Find where the given text appears and provide that cell's center as [X, Y] coordinate. 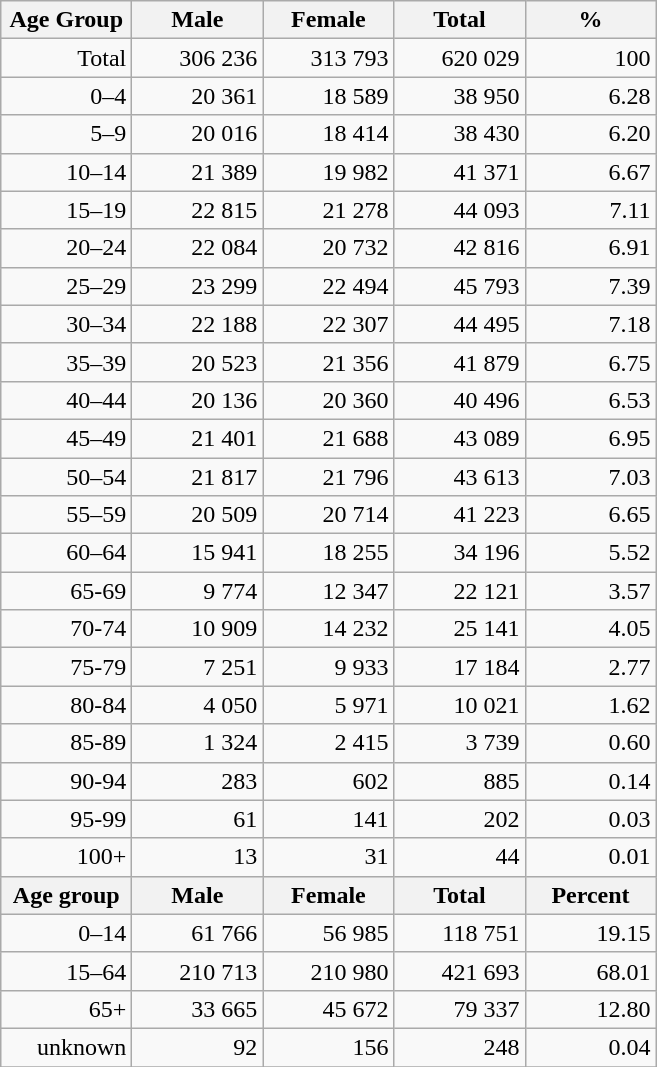
2 415 [328, 743]
20–24 [66, 248]
21 401 [198, 438]
12 347 [328, 591]
6.53 [590, 400]
118 751 [460, 933]
45 793 [460, 286]
45–49 [66, 438]
20 361 [198, 96]
65-69 [66, 591]
79 337 [460, 1009]
6.20 [590, 134]
22 084 [198, 248]
7.18 [590, 324]
4.05 [590, 629]
15–19 [66, 210]
22 494 [328, 286]
41 879 [460, 362]
0–14 [66, 933]
18 414 [328, 134]
20 523 [198, 362]
210 980 [328, 971]
18 255 [328, 553]
313 793 [328, 58]
6.67 [590, 172]
30–34 [66, 324]
0.01 [590, 857]
3 739 [460, 743]
306 236 [198, 58]
421 693 [460, 971]
6.95 [590, 438]
34 196 [460, 553]
20 732 [328, 248]
12.80 [590, 1009]
40–44 [66, 400]
41 223 [460, 515]
43 613 [460, 477]
85-89 [66, 743]
0–4 [66, 96]
25–29 [66, 286]
202 [460, 819]
141 [328, 819]
15 941 [198, 553]
14 232 [328, 629]
6.65 [590, 515]
20 136 [198, 400]
620 029 [460, 58]
% [590, 20]
65+ [66, 1009]
0.04 [590, 1047]
6.75 [590, 362]
50–54 [66, 477]
17 184 [460, 667]
10–14 [66, 172]
31 [328, 857]
283 [198, 781]
40 496 [460, 400]
75-79 [66, 667]
95-99 [66, 819]
33 665 [198, 1009]
19 982 [328, 172]
6.28 [590, 96]
7.03 [590, 477]
248 [460, 1047]
45 672 [328, 1009]
21 278 [328, 210]
100 [590, 58]
0.60 [590, 743]
15–64 [66, 971]
602 [328, 781]
22 188 [198, 324]
5 971 [328, 705]
43 089 [460, 438]
Age Group [66, 20]
5–9 [66, 134]
3.57 [590, 591]
41 371 [460, 172]
20 509 [198, 515]
100+ [66, 857]
21 688 [328, 438]
7.39 [590, 286]
56 985 [328, 933]
92 [198, 1047]
7.11 [590, 210]
22 307 [328, 324]
1.62 [590, 705]
44 495 [460, 324]
55–59 [66, 515]
5.52 [590, 553]
0.14 [590, 781]
38 950 [460, 96]
20 016 [198, 134]
61 [198, 819]
6.91 [590, 248]
23 299 [198, 286]
44 [460, 857]
10 021 [460, 705]
42 816 [460, 248]
2.77 [590, 667]
21 796 [328, 477]
20 714 [328, 515]
21 817 [198, 477]
10 909 [198, 629]
13 [198, 857]
210 713 [198, 971]
22 815 [198, 210]
38 430 [460, 134]
18 589 [328, 96]
Age group [66, 895]
Percent [590, 895]
70-74 [66, 629]
80-84 [66, 705]
156 [328, 1047]
90-94 [66, 781]
21 356 [328, 362]
60–64 [66, 553]
68.01 [590, 971]
0.03 [590, 819]
35–39 [66, 362]
25 141 [460, 629]
22 121 [460, 591]
4 050 [198, 705]
44 093 [460, 210]
61 766 [198, 933]
19.15 [590, 933]
9 933 [328, 667]
9 774 [198, 591]
unknown [66, 1047]
1 324 [198, 743]
885 [460, 781]
21 389 [198, 172]
7 251 [198, 667]
20 360 [328, 400]
